From the cell containing the given text, extract its center point as (X, Y) coordinate. 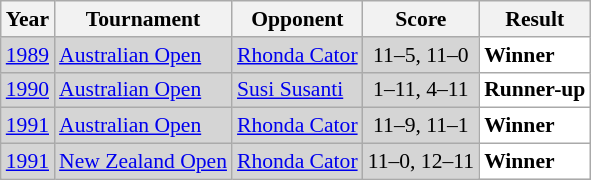
11–9, 11–1 (421, 126)
Score (421, 19)
Runner-up (534, 90)
11–5, 11–0 (421, 55)
1989 (28, 55)
New Zealand Open (143, 162)
Year (28, 19)
Result (534, 19)
Opponent (298, 19)
1990 (28, 90)
Tournament (143, 19)
11–0, 12–11 (421, 162)
1–11, 4–11 (421, 90)
Susi Susanti (298, 90)
